Pinpoint the cell where the given text exists, returning its [X, Y] midpoint coordinate. 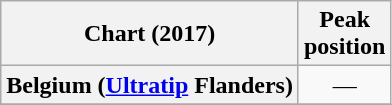
Chart (2017) [150, 34]
— [344, 85]
Belgium (Ultratip Flanders) [150, 85]
Peakposition [344, 34]
